Return the (x, y) coordinate for the center point of the cell that contains the specified text.  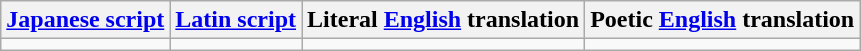
Japanese script (86, 20)
Poetic English translation (722, 20)
Latin script (236, 20)
Literal English translation (444, 20)
